Extract the [x, y] coordinate from the center of the cell holding the provided text.  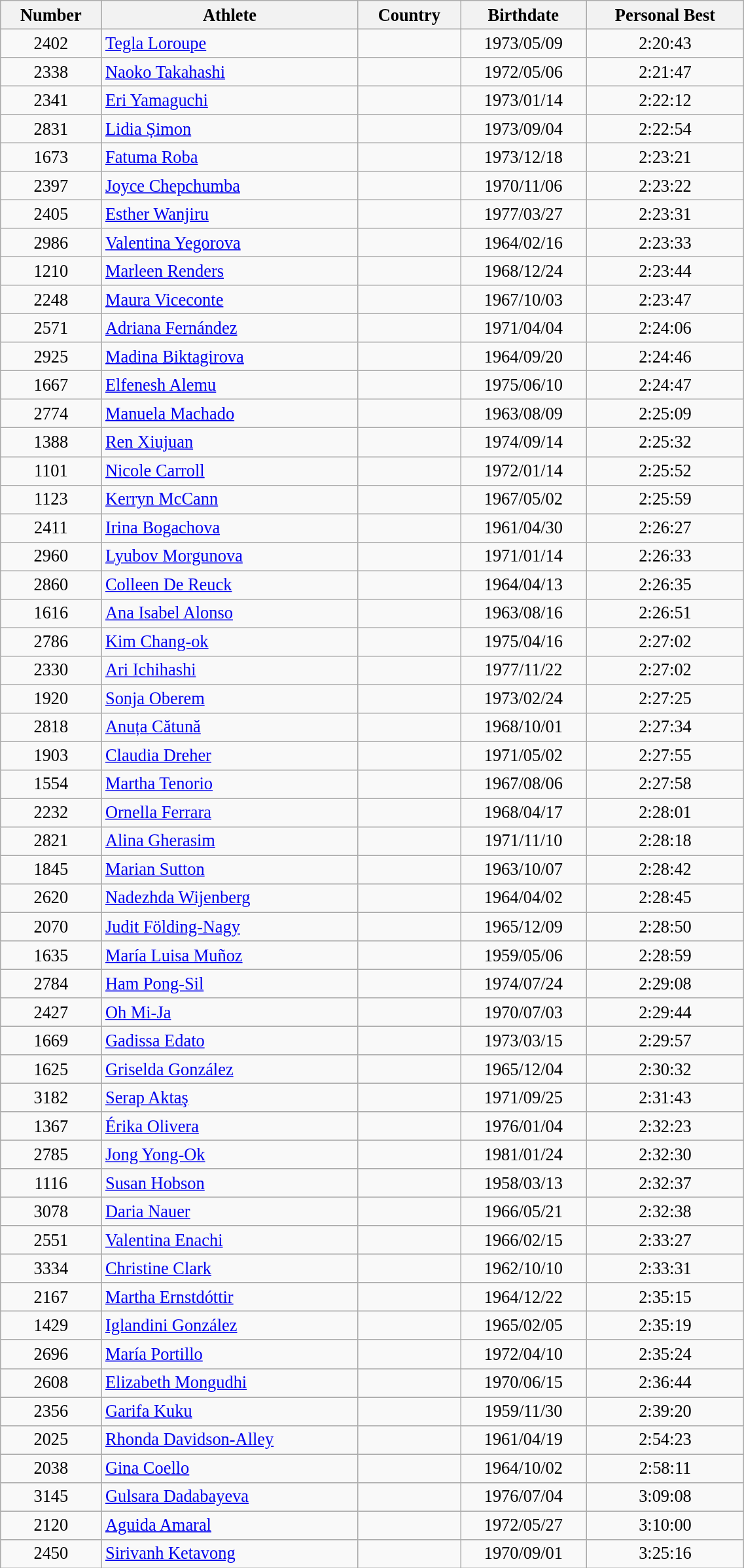
1974/07/24 [523, 984]
2:28:45 [665, 898]
2356 [51, 1411]
2:29:44 [665, 1012]
2:22:12 [665, 100]
1981/01/24 [523, 1154]
1673 [51, 157]
1975/04/16 [523, 641]
3:10:00 [665, 1525]
2402 [51, 43]
2:28:50 [665, 927]
Susan Hobson [230, 1183]
1973/03/15 [523, 1041]
2:26:35 [665, 584]
2818 [51, 727]
1429 [51, 1326]
2608 [51, 1383]
1965/12/09 [523, 927]
Valentina Yegorova [230, 243]
Gadissa Edato [230, 1041]
1967/08/06 [523, 784]
2:22:54 [665, 129]
1972/05/06 [523, 71]
2405 [51, 214]
Griselda González [230, 1069]
Oh Mi-Ja [230, 1012]
Aguida Amaral [230, 1525]
1970/11/06 [523, 186]
Marleen Renders [230, 271]
2:25:32 [665, 442]
2:35:15 [665, 1297]
1968/04/17 [523, 813]
Christine Clark [230, 1268]
3:09:08 [665, 1497]
2821 [51, 841]
2831 [51, 129]
2:36:44 [665, 1383]
2:24:47 [665, 385]
1616 [51, 613]
Sirivanh Ketavong [230, 1554]
1973/12/18 [523, 157]
1961/04/19 [523, 1440]
2330 [51, 670]
2:35:24 [665, 1354]
2:29:08 [665, 984]
2427 [51, 1012]
1210 [51, 271]
2:32:38 [665, 1211]
2167 [51, 1297]
1388 [51, 442]
2:20:43 [665, 43]
2:39:20 [665, 1411]
Number [51, 14]
Eri Yamaguchi [230, 100]
1976/01/04 [523, 1126]
2:25:09 [665, 414]
1971/04/04 [523, 328]
1973/02/24 [523, 698]
2786 [51, 641]
1962/10/10 [523, 1268]
1968/12/24 [523, 271]
1963/08/09 [523, 414]
Garifa Kuku [230, 1411]
Tegla Loroupe [230, 43]
1967/05/02 [523, 499]
Gina Coello [230, 1468]
1965/12/04 [523, 1069]
2:32:37 [665, 1183]
1845 [51, 870]
Érika Olivera [230, 1126]
Marian Sutton [230, 870]
2:31:43 [665, 1097]
3334 [51, 1268]
Athlete [230, 14]
1964/04/02 [523, 898]
1971/05/02 [523, 756]
1966/05/21 [523, 1211]
2:28:42 [665, 870]
1123 [51, 499]
1903 [51, 756]
1976/07/04 [523, 1497]
1971/09/25 [523, 1097]
1971/11/10 [523, 841]
1972/04/10 [523, 1354]
2:23:33 [665, 243]
2:27:34 [665, 727]
1973/05/09 [523, 43]
1971/01/14 [523, 556]
Ornella Ferrara [230, 813]
Rhonda Davidson-Alley [230, 1440]
1625 [51, 1069]
2551 [51, 1240]
Lyubov Morgunova [230, 556]
1920 [51, 698]
2:35:19 [665, 1326]
1101 [51, 471]
2571 [51, 328]
1959/11/30 [523, 1411]
2:23:22 [665, 186]
2784 [51, 984]
1964/12/22 [523, 1297]
2:29:57 [665, 1041]
1972/05/27 [523, 1525]
Valentina Enachi [230, 1240]
Sonja Oberem [230, 698]
2:26:51 [665, 613]
Maura Viceconte [230, 300]
2:28:01 [665, 813]
1669 [51, 1041]
2:26:27 [665, 527]
Alina Gherasim [230, 841]
3145 [51, 1497]
Ren Xiujuan [230, 442]
2:24:46 [665, 357]
2:30:32 [665, 1069]
1635 [51, 955]
2:28:59 [665, 955]
2341 [51, 100]
1963/08/16 [523, 613]
2:25:59 [665, 499]
Personal Best [665, 14]
2338 [51, 71]
2070 [51, 927]
2774 [51, 414]
Birthdate [523, 14]
2:27:25 [665, 698]
2:33:27 [665, 1240]
1965/02/05 [523, 1326]
3:25:16 [665, 1554]
Fatuma Roba [230, 157]
1964/10/02 [523, 1468]
2:23:21 [665, 157]
1959/05/06 [523, 955]
1963/10/07 [523, 870]
1975/06/10 [523, 385]
Gulsara Dadabayeva [230, 1497]
2:33:31 [665, 1268]
Iglandini González [230, 1326]
Ari Ichihashi [230, 670]
Ana Isabel Alonso [230, 613]
1972/01/14 [523, 471]
2620 [51, 898]
Serap Aktaş [230, 1097]
Elizabeth Mongudhi [230, 1383]
1974/09/14 [523, 442]
2860 [51, 584]
1554 [51, 784]
1961/04/30 [523, 527]
Joyce Chepchumba [230, 186]
Ham Pong-Sil [230, 984]
2696 [51, 1354]
1977/03/27 [523, 214]
1977/11/22 [523, 670]
1970/09/01 [523, 1554]
1964/02/16 [523, 243]
Martha Tenorio [230, 784]
1964/09/20 [523, 357]
1116 [51, 1183]
Jong Yong-Ok [230, 1154]
2:23:44 [665, 271]
2:25:52 [665, 471]
Colleen De Reuck [230, 584]
2120 [51, 1525]
Kerryn McCann [230, 499]
1367 [51, 1126]
1967/10/03 [523, 300]
Naoko Takahashi [230, 71]
2450 [51, 1554]
2:27:58 [665, 784]
2:26:33 [665, 556]
María Portillo [230, 1354]
2411 [51, 527]
2960 [51, 556]
Judit Földing-Nagy [230, 927]
1973/01/14 [523, 100]
2:54:23 [665, 1440]
Anuța Cătună [230, 727]
1970/07/03 [523, 1012]
2:24:06 [665, 328]
Nicole Carroll [230, 471]
2:32:30 [665, 1154]
Lidia Șimon [230, 129]
3182 [51, 1097]
2986 [51, 243]
Claudia Dreher [230, 756]
Esther Wanjiru [230, 214]
1966/02/15 [523, 1240]
Manuela Machado [230, 414]
Country [409, 14]
3078 [51, 1211]
2038 [51, 1468]
Madina Biktagirova [230, 357]
2:58:11 [665, 1468]
María Luisa Muñoz [230, 955]
Martha Ernstdóttir [230, 1297]
Nadezhda Wijenberg [230, 898]
2397 [51, 186]
Irina Bogachova [230, 527]
Adriana Fernández [230, 328]
1667 [51, 385]
2:23:31 [665, 214]
1970/06/15 [523, 1383]
2025 [51, 1440]
2248 [51, 300]
2:28:18 [665, 841]
Kim Chang-ok [230, 641]
2:21:47 [665, 71]
2:23:47 [665, 300]
2925 [51, 357]
Elfenesh Alemu [230, 385]
2:27:55 [665, 756]
1964/04/13 [523, 584]
Daria Nauer [230, 1211]
2785 [51, 1154]
1968/10/01 [523, 727]
1973/09/04 [523, 129]
2232 [51, 813]
2:32:23 [665, 1126]
1958/03/13 [523, 1183]
